Provide the [x, y] coordinate of the cell's center where the given text is located.  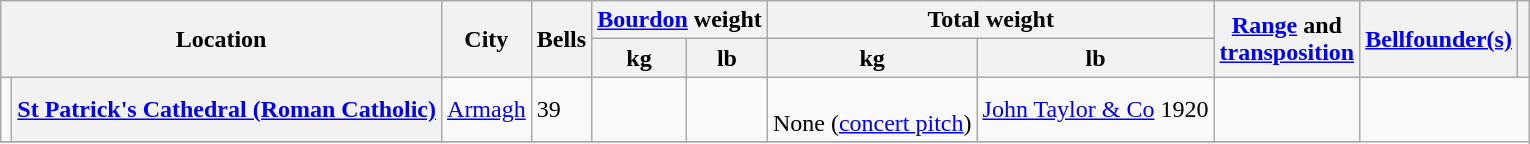
City [487, 39]
John Taylor & Co 1920 [1096, 110]
None (concert pitch) [872, 110]
Range andtransposition [1287, 39]
Total weight [990, 20]
39 [561, 110]
Bells [561, 39]
St Patrick's Cathedral (Roman Catholic) [227, 110]
Armagh [487, 110]
Bellfounder(s) [1439, 39]
Bourdon weight [680, 20]
Location [222, 39]
